Output the (x, y) coordinate of the center of the cell containing the given text.  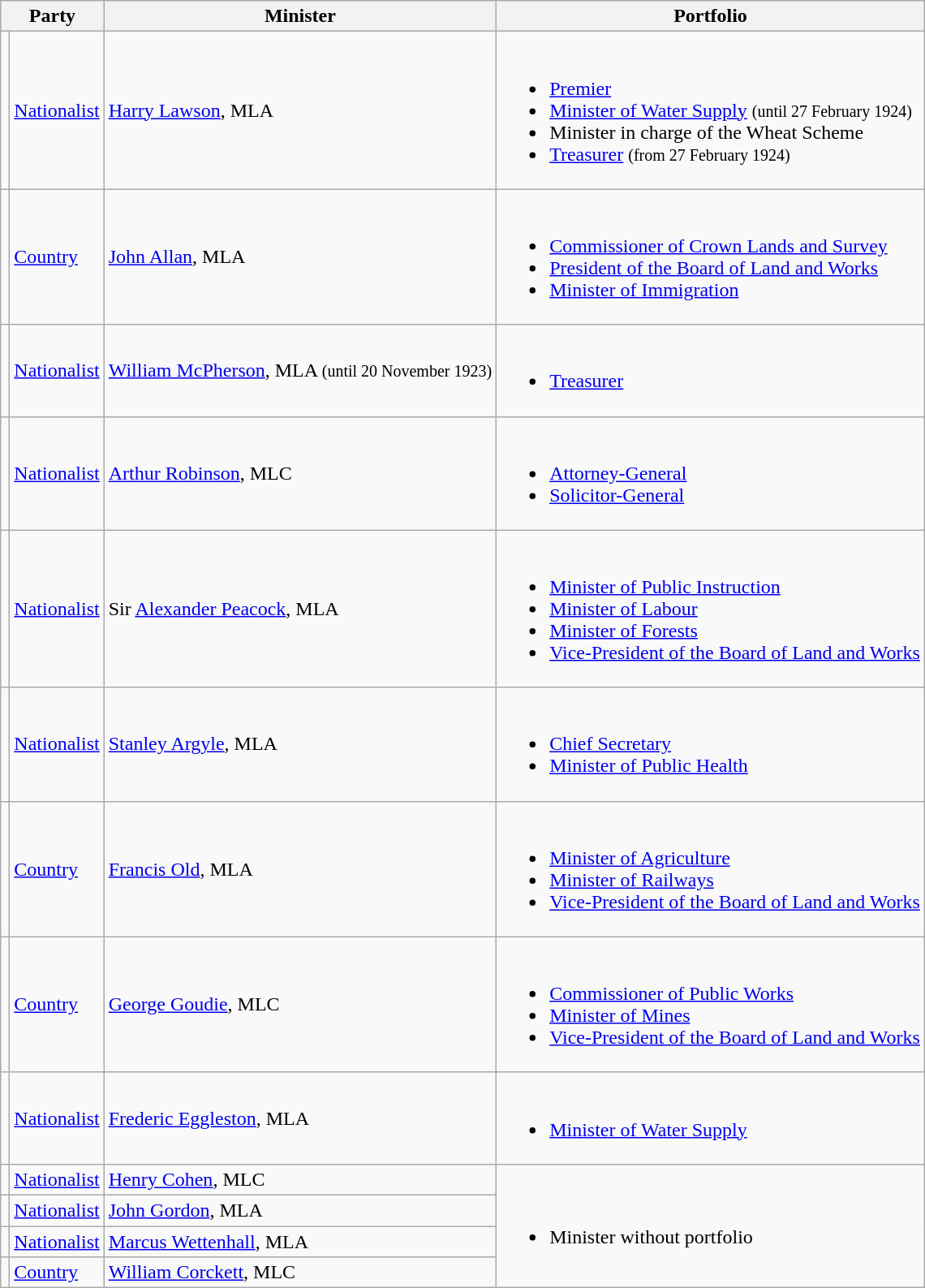
Attorney-GeneralSolicitor-General (711, 473)
Stanley Argyle, MLA (300, 744)
Minister without portfolio (711, 1226)
George Goudie, MLC (300, 1005)
Minister of Water Supply (711, 1118)
Commissioner of Crown Lands and SurveyPresident of the Board of Land and WorksMinister of Immigration (711, 256)
John Gordon, MLA (300, 1210)
William Corckett, MLC (300, 1273)
Marcus Wettenhall, MLA (300, 1241)
Minister of Public InstructionMinister of LabourMinister of ForestsVice-President of the Board of Land and Works (711, 609)
Sir Alexander Peacock, MLA (300, 609)
Treasurer (711, 370)
Francis Old, MLA (300, 868)
Commissioner of Public WorksMinister of MinesVice-President of the Board of Land and Works (711, 1005)
Minister (300, 16)
Chief SecretaryMinister of Public Health (711, 744)
Portfolio (711, 16)
PremierMinister of Water Supply (until 27 February 1924)Minister in charge of the Wheat SchemeTreasurer (from 27 February 1924) (711, 110)
John Allan, MLA (300, 256)
Frederic Eggleston, MLA (300, 1118)
Party (52, 16)
Arthur Robinson, MLC (300, 473)
Minister of AgricultureMinister of RailwaysVice-President of the Board of Land and Works (711, 868)
William McPherson, MLA (until 20 November 1923) (300, 370)
Henry Cohen, MLC (300, 1179)
Harry Lawson, MLA (300, 110)
